Determine the [x, y] coordinate at the center of the cell enclosing the given text.  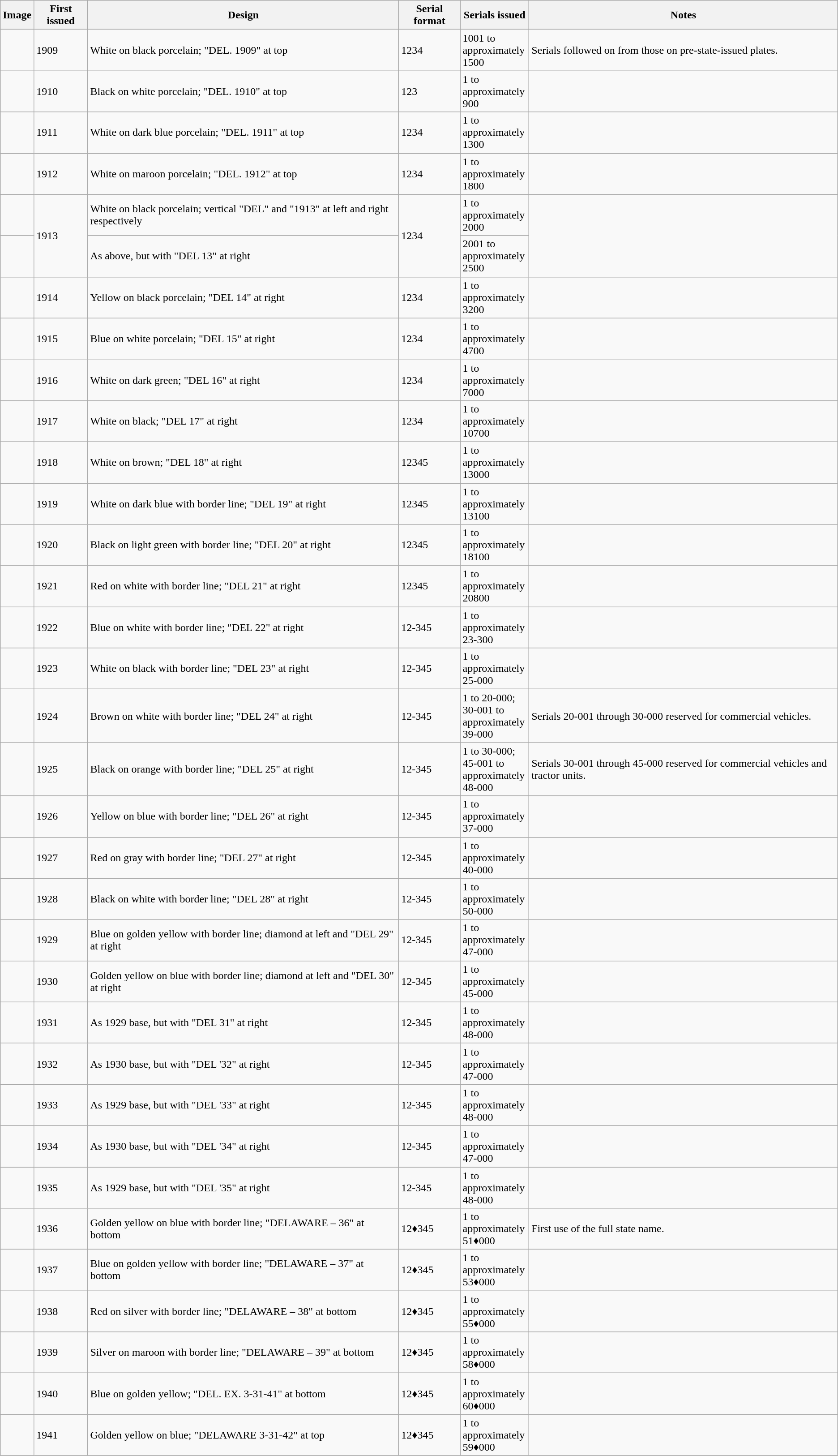
1 to approximately 20800 [495, 586]
1940 [61, 1394]
As 1929 base, but with "DEL '33" at right [244, 1105]
First use of the full state name. [684, 1229]
1910 [61, 91]
Red on gray with border line; "DEL 27" at right [244, 858]
1 to approximately 1300 [495, 133]
White on black porcelain; vertical "DEL" and "1913" at left and right respectively [244, 215]
As 1929 base, but with "DEL 31" at right [244, 1022]
1 to approximately45-000 [495, 981]
Black on white with border line; "DEL 28" at right [244, 899]
1932 [61, 1064]
1915 [61, 339]
Black on orange with border line; "DEL 25" at right [244, 769]
Blue on golden yellow; "DEL. EX. 3-31-41" at bottom [244, 1394]
1 to approximately 1800 [495, 174]
1 to approximately 58♦000 [495, 1353]
1916 [61, 380]
1917 [61, 421]
Design [244, 15]
1 to approximately 18100 [495, 545]
1924 [61, 716]
White on black; "DEL 17" at right [244, 421]
Black on light green with border line; "DEL 20" at right [244, 545]
1938 [61, 1311]
1929 [61, 940]
1921 [61, 586]
1 to approximately37-000 [495, 816]
1928 [61, 899]
1931 [61, 1022]
White on black with border line; "DEL 23" at right [244, 669]
1926 [61, 816]
Blue on golden yellow with border line; diamond at left and "DEL 29" at right [244, 940]
White on maroon porcelain; "DEL. 1912" at top [244, 174]
1 to approximately 10700 [495, 421]
As above, but with "DEL 13" at right [244, 256]
123 [430, 91]
1 to approximately 53♦000 [495, 1270]
1 to approximately25-000 [495, 669]
Yellow on black porcelain; "DEL 14" at right [244, 297]
1 to approximately 55♦000 [495, 1311]
1936 [61, 1229]
1927 [61, 858]
1933 [61, 1105]
Serial format [430, 15]
1 to 20-000;30-001 to approximately39-000 [495, 716]
Golden yellow on blue; "DELAWARE 3-31-42" at top [244, 1435]
1918 [61, 462]
1934 [61, 1146]
Blue on white with border line; "DEL 22" at right [244, 627]
Red on white with border line; "DEL 21" at right [244, 586]
Golden yellow on blue with border line; diamond at left and "DEL 30" at right [244, 981]
Notes [684, 15]
White on black porcelain; "DEL. 1909" at top [244, 50]
1914 [61, 297]
Serials 20-001 through 30-000 reserved for commercial vehicles. [684, 716]
1 to approximately 59♦000 [495, 1435]
1909 [61, 50]
1 to 30-000;45-001 to approximately48-000 [495, 769]
As 1930 base, but with "DEL '32" at right [244, 1064]
1001 to approximately 1500 [495, 50]
1 to approximately50-000 [495, 899]
1 to approximately 4700 [495, 339]
1937 [61, 1270]
1913 [61, 236]
Blue on golden yellow with border line; "DELAWARE – 37" at bottom [244, 1270]
As 1929 base, but with "DEL '35" at right [244, 1188]
First issued [61, 15]
Red on silver with border line; "DELAWARE – 38" at bottom [244, 1311]
1 to approximately 60♦000 [495, 1394]
1 to approximately 51♦000 [495, 1229]
2001 to approximately 2500 [495, 256]
Serials followed on from those on pre-state-issued plates. [684, 50]
1 to approximately 7000 [495, 380]
1923 [61, 669]
As 1930 base, but with "DEL '34" at right [244, 1146]
1919 [61, 503]
White on dark blue porcelain; "DEL. 1911" at top [244, 133]
1912 [61, 174]
1920 [61, 545]
Serials 30-001 through 45-000 reserved for commercial vehicles and tractor units. [684, 769]
Serials issued [495, 15]
White on dark green; "DEL 16" at right [244, 380]
Blue on white porcelain; "DEL 15" at right [244, 339]
Yellow on blue with border line; "DEL 26" at right [244, 816]
1 to approximately 900 [495, 91]
1 to approximately 13100 [495, 503]
1 to approximately 2000 [495, 215]
1941 [61, 1435]
Golden yellow on blue with border line; "DELAWARE – 36" at bottom [244, 1229]
Brown on white with border line; "DEL 24" at right [244, 716]
1935 [61, 1188]
Black on white porcelain; "DEL. 1910" at top [244, 91]
White on dark blue with border line; "DEL 19" at right [244, 503]
1922 [61, 627]
Image [17, 15]
1 to approximately40-000 [495, 858]
1 to approximately 3200 [495, 297]
1 to approximately 13000 [495, 462]
Silver on maroon with border line; "DELAWARE – 39" at bottom [244, 1353]
White on brown; "DEL 18" at right [244, 462]
1 to approximately23-300 [495, 627]
1939 [61, 1353]
1930 [61, 981]
1911 [61, 133]
1925 [61, 769]
